Search for the cell housing the specified text and yield its (x, y) center coordinate. 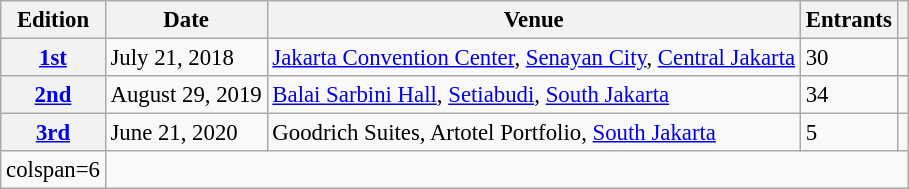
Entrants (848, 20)
Venue (534, 20)
June 21, 2020 (186, 133)
Edition (53, 20)
Balai Sarbini Hall, Setiabudi, South Jakarta (534, 95)
Date (186, 20)
3rd (53, 133)
5 (848, 133)
30 (848, 58)
Goodrich Suites, Artotel Portfolio, South Jakarta (534, 133)
August 29, 2019 (186, 95)
2nd (53, 95)
1st (53, 58)
Jakarta Convention Center, Senayan City, Central Jakarta (534, 58)
34 (848, 95)
July 21, 2018 (186, 58)
colspan=6 (53, 170)
